Search for the cell housing the specified text and yield its [X, Y] center coordinate. 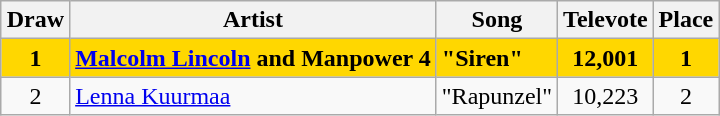
Song [496, 20]
Lenna Kuurmaa [254, 96]
Draw [35, 20]
Malcolm Lincoln and Manpower 4 [254, 58]
12,001 [606, 58]
Televote [606, 20]
"Rapunzel" [496, 96]
"Siren" [496, 58]
10,223 [606, 96]
Artist [254, 20]
Place [686, 20]
